Locate the cell with the specified text and output its (x, y) center coordinate. 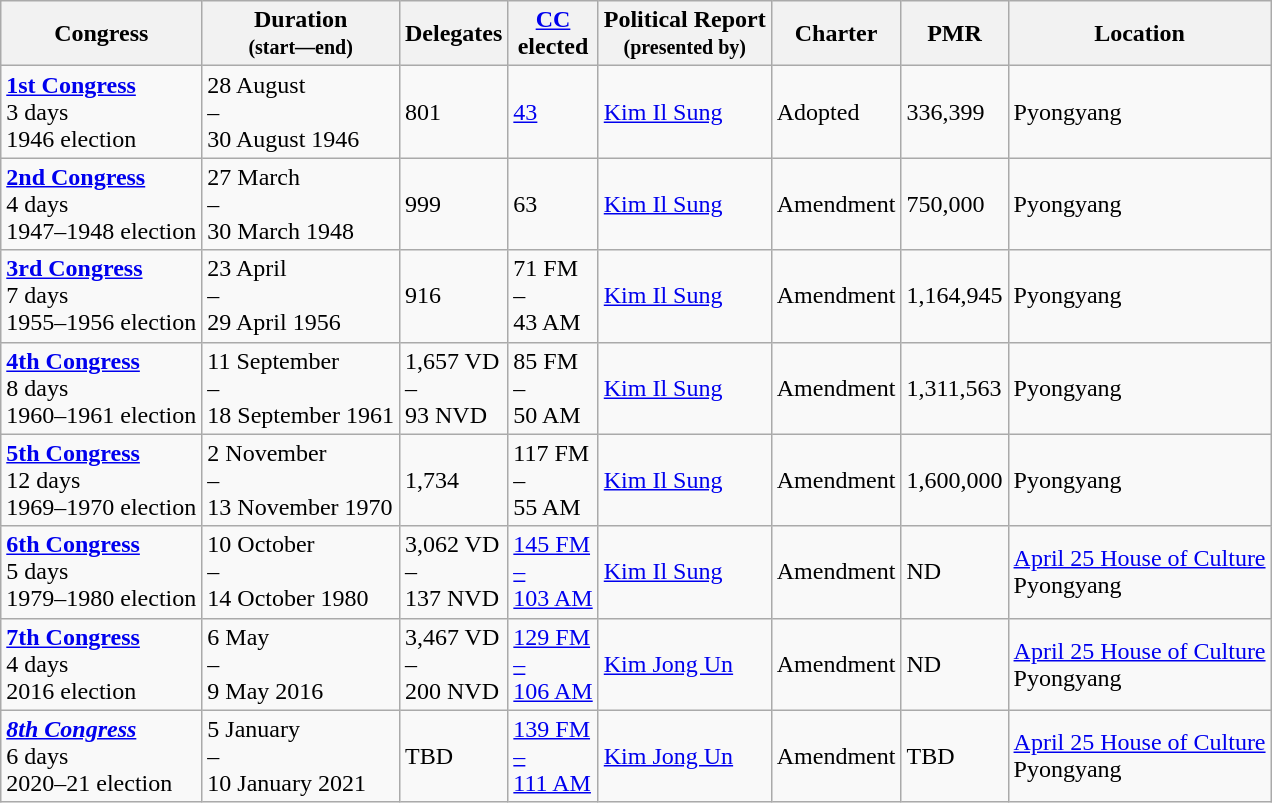
PMR (954, 34)
5th Congress12 days1969–1970 election (102, 480)
43 (553, 112)
10 October–14 October 1980 (301, 572)
1,164,945 (954, 296)
801 (453, 112)
3,062 VD–137 NVD (453, 572)
916 (453, 296)
5 January–10 January 2021 (301, 756)
27 March–30 March 1948 (301, 204)
4th Congress8 days1960–1961 election (102, 388)
1st Congress3 days1946 election (102, 112)
139 FM–111 AM (553, 756)
336,399 (954, 112)
3rd Congress7 days1955–1956 election (102, 296)
2nd Congress4 days1947–1948 election (102, 204)
1,657 VD–93 NVD (453, 388)
Location (1140, 34)
8th Congress6 days2020–21 election (102, 756)
Political Report(presented by) (684, 34)
Delegates (453, 34)
Duration(start—end) (301, 34)
750,000 (954, 204)
3,467 VD–200 NVD (453, 664)
1,311,563 (954, 388)
129 FM–106 AM (553, 664)
7th Congress4 days2016 election (102, 664)
117 FM–55 AM (553, 480)
28 August–30 August 1946 (301, 112)
145 FM–103 AM (553, 572)
1,734 (453, 480)
1,600,000 (954, 480)
6 May–9 May 2016 (301, 664)
71 FM–43 AM (553, 296)
6th Congress5 days1979–1980 election (102, 572)
Adopted (836, 112)
Congress (102, 34)
999 (453, 204)
63 (553, 204)
Charter (836, 34)
23 April–29 April 1956 (301, 296)
11 September–18 September 1961 (301, 388)
CCelected (553, 34)
2 November–13 November 1970 (301, 480)
85 FM–50 AM (553, 388)
